Extract the [x, y] coordinate from the center of the cell holding the provided text.  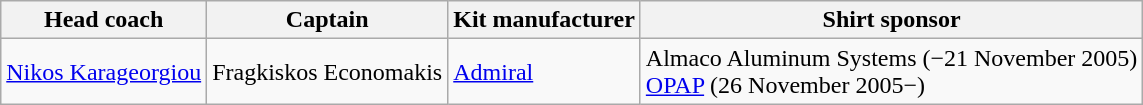
Kit manufacturer [544, 20]
Fragkiskos Economakis [328, 72]
Nikos Karageorgiou [104, 72]
Head coach [104, 20]
Admiral [544, 72]
Captain [328, 20]
Almaco Aluminum Systems (−21 November 2005) OPAP (26 November 2005−) [892, 72]
Shirt sponsor [892, 20]
